Find where the given text appears and provide that cell's center as (x, y) coordinate. 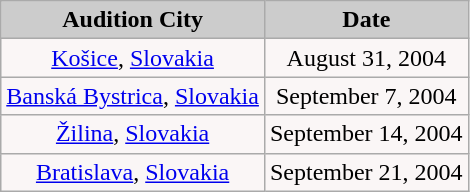
August 31, 2004 (366, 58)
September 7, 2004 (366, 96)
Date (366, 20)
Audition City (133, 20)
September 21, 2004 (366, 172)
Banská Bystrica, Slovakia (133, 96)
Žilina, Slovakia (133, 134)
September 14, 2004 (366, 134)
Bratislava, Slovakia (133, 172)
Košice, Slovakia (133, 58)
